Detect which cell encompasses the target text, then output its (X, Y) center coordinate. 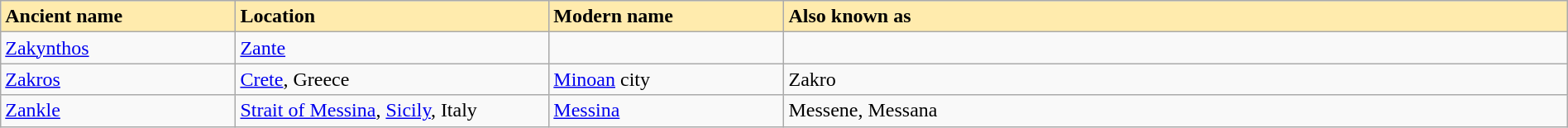
Crete, Greece (392, 79)
Strait of Messina, Sicily, Italy (392, 111)
Also known as (1176, 17)
Minoan city (667, 79)
Zakynthos (118, 48)
Zakro (1176, 79)
Location (392, 17)
Modern name (667, 17)
Messene, Messana (1176, 111)
Zankle (118, 111)
Messina (667, 111)
Ancient name (118, 17)
Zante (392, 48)
Zakros (118, 79)
